Output the [X, Y] coordinate of the center of the cell containing the given text.  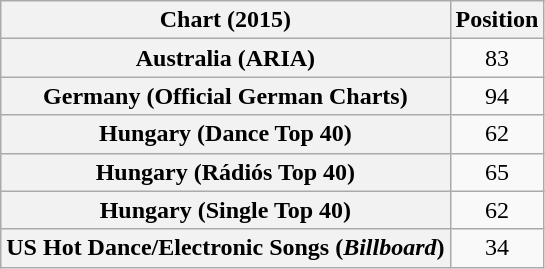
US Hot Dance/Electronic Songs (Billboard) [226, 248]
Hungary (Dance Top 40) [226, 134]
34 [497, 248]
Australia (ARIA) [226, 58]
94 [497, 96]
Chart (2015) [226, 20]
Hungary (Single Top 40) [226, 210]
Germany (Official German Charts) [226, 96]
83 [497, 58]
Hungary (Rádiós Top 40) [226, 172]
Position [497, 20]
65 [497, 172]
